Output the (X, Y) coordinate of the center of the cell containing the given text.  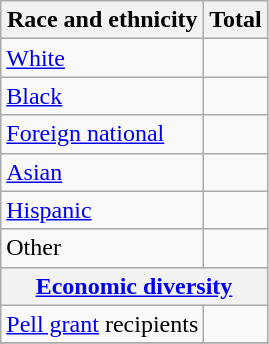
Pell grant recipients (102, 324)
Total (236, 20)
Black (102, 96)
Asian (102, 172)
Other (102, 248)
Hispanic (102, 210)
Economic diversity (134, 286)
Race and ethnicity (102, 20)
White (102, 58)
Foreign national (102, 134)
